Return the [x, y] coordinate for the center point of the cell that contains the specified text.  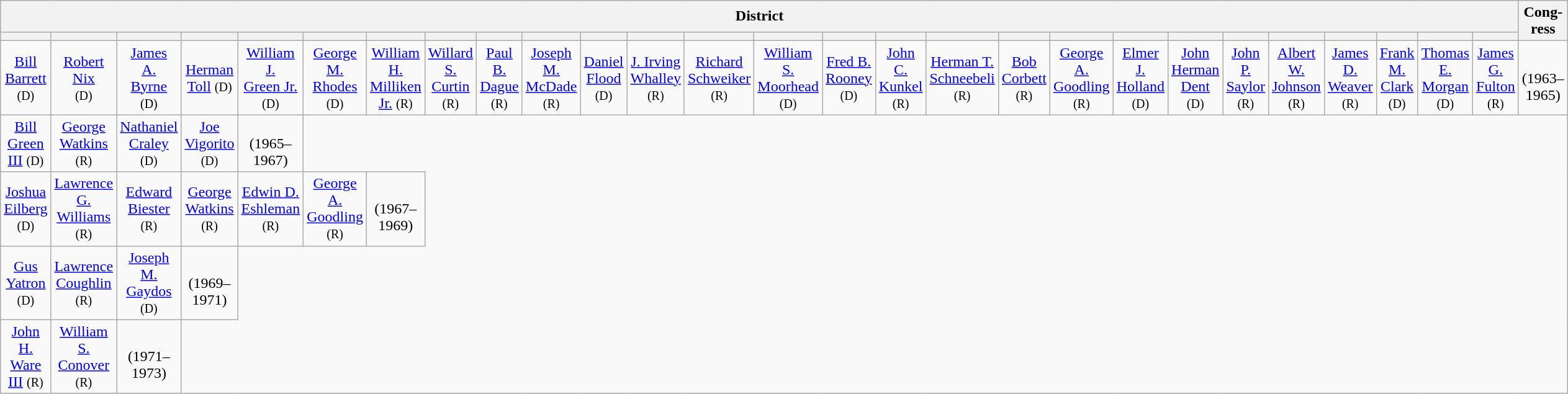
Paul B.Dague (R) [500, 78]
District [760, 16]
JosephM.McDade(R) [551, 78]
Elmer J.Holland(D) [1140, 78]
BillBarrett(D) [26, 78]
AlbertW.Johnson(R) [1297, 78]
William H.Milliken Jr. (R) [395, 78]
James G.Fulton (R) [1496, 78]
WillardS.Curtin(R) [451, 78]
(1965–1967) [271, 143]
JohnP.Saylor(R) [1246, 78]
John H.Ware III (R) [26, 356]
JohnHermanDent (D) [1196, 78]
RobertNix(D) [84, 78]
GeorgeWatkins(R) [210, 208]
(1971–1973) [149, 356]
Joseph M.Gaydos(D) [149, 283]
William J.Green Jr. (D) [271, 78]
GeorgeWatkins (R) [84, 143]
Fred B.Rooney(D) [849, 78]
BobCorbett(R) [1024, 78]
(1969–1971) [210, 283]
William S.Conover (R) [84, 356]
John C.Kunkel(R) [901, 78]
Herman T.Schneebeli(R) [962, 78]
NathanielCraley (D) [149, 143]
Edwin D.Eshleman(R) [271, 208]
Cong­ress [1543, 21]
ThomasE.Morgan(D) [1445, 78]
(1963–1965) [1543, 78]
Lawrence G.Williams (R) [84, 208]
EdwardBiester(R) [149, 208]
GeorgeM.Rhodes(D) [335, 78]
HermanToll (D) [210, 78]
(1967–1969) [395, 208]
FrankM.Clark(D) [1397, 78]
GusYatron(D) [26, 283]
DanielFlood(D) [603, 78]
JoeVigorito(D) [210, 143]
James D.Weaver (R) [1350, 78]
BillGreenIII (D) [26, 143]
LawrenceCoughlin(R) [84, 283]
William S.Moorhead(D) [788, 78]
J. IrvingWhalley(R) [656, 78]
JoshuaEilberg(D) [26, 208]
RichardSchweiker(R) [719, 78]
JamesA.Byrne(D) [149, 78]
